Locate the cell with the specified text and output its [X, Y] center coordinate. 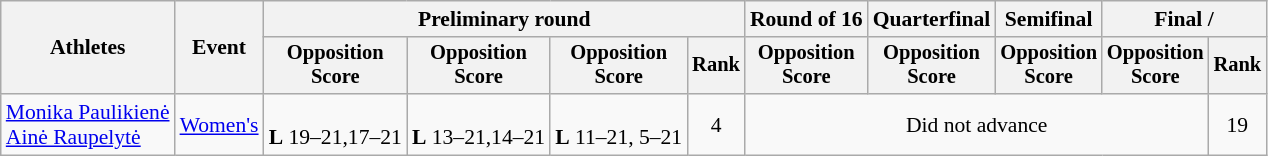
Did not advance [977, 124]
19 [1238, 124]
Round of 16 [806, 19]
Event [220, 48]
Athletes [88, 48]
Quarterfinal [932, 19]
L 19–21,17–21 [336, 124]
Women's [220, 124]
Preliminary round [504, 19]
L 13–21,14–21 [478, 124]
Final / [1184, 19]
L 11–21, 5–21 [618, 124]
Monika PaulikienėAinė Raupelytė [88, 124]
4 [716, 124]
Semifinal [1048, 19]
